For the text-containing cell, return its midpoint in (x, y) coordinate format. 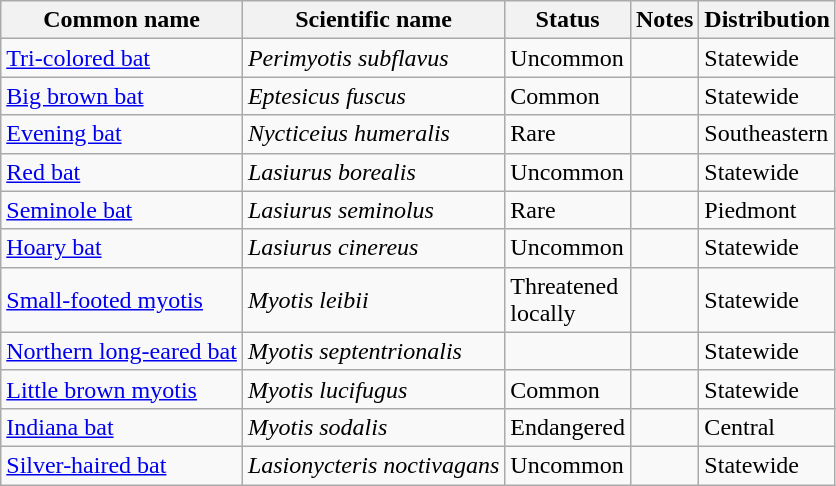
Little brown myotis (122, 389)
Myotis leibii (373, 300)
Indiana bat (122, 427)
Scientific name (373, 20)
Myotis lucifugus (373, 389)
Small-footed myotis (122, 300)
Lasiurus seminolus (373, 210)
Common name (122, 20)
Silver-haired bat (122, 465)
Lasionycteris noctivagans (373, 465)
Nycticeius humeralis (373, 134)
Threatenedlocally (568, 300)
Evening bat (122, 134)
Seminole bat (122, 210)
Distribution (767, 20)
Northern long-eared bat (122, 351)
Red bat (122, 172)
Southeastern (767, 134)
Notes (664, 20)
Tri-colored bat (122, 58)
Central (767, 427)
Endangered (568, 427)
Myotis sodalis (373, 427)
Myotis septentrionalis (373, 351)
Big brown bat (122, 96)
Perimyotis subflavus (373, 58)
Hoary bat (122, 248)
Lasiurus cinereus (373, 248)
Eptesicus fuscus (373, 96)
Lasiurus borealis (373, 172)
Piedmont (767, 210)
Status (568, 20)
